Search for the cell housing the specified text and yield its (x, y) center coordinate. 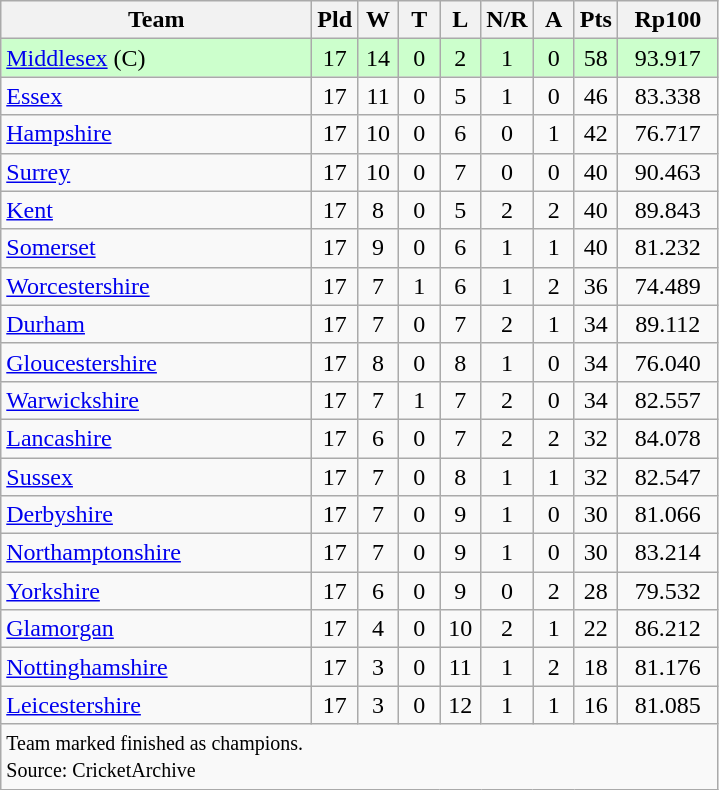
Lancashire (156, 438)
82.547 (668, 477)
Pts (596, 20)
83.338 (668, 96)
76.040 (668, 362)
4 (378, 629)
Team (156, 20)
Surrey (156, 172)
Sussex (156, 477)
58 (596, 58)
Nottinghamshire (156, 667)
22 (596, 629)
Northamptonshire (156, 553)
Team marked finished as champions.Source: CricketArchive (360, 756)
18 (596, 667)
Derbyshire (156, 515)
81.176 (668, 667)
Gloucestershire (156, 362)
Essex (156, 96)
Somerset (156, 248)
Middlesex (C) (156, 58)
Rp100 (668, 20)
81.232 (668, 248)
89.112 (668, 324)
Glamorgan (156, 629)
82.557 (668, 400)
83.214 (668, 553)
Yorkshire (156, 591)
81.066 (668, 515)
81.085 (668, 705)
84.078 (668, 438)
T (420, 20)
Pld (335, 20)
W (378, 20)
A (554, 20)
86.212 (668, 629)
Hampshire (156, 134)
N/R (507, 20)
28 (596, 591)
Leicestershire (156, 705)
76.717 (668, 134)
93.917 (668, 58)
14 (378, 58)
89.843 (668, 210)
L (460, 20)
12 (460, 705)
16 (596, 705)
Worcestershire (156, 286)
Durham (156, 324)
79.532 (668, 591)
Kent (156, 210)
46 (596, 96)
42 (596, 134)
36 (596, 286)
90.463 (668, 172)
Warwickshire (156, 400)
74.489 (668, 286)
